Find where the given text appears and provide that cell's center as (X, Y) coordinate. 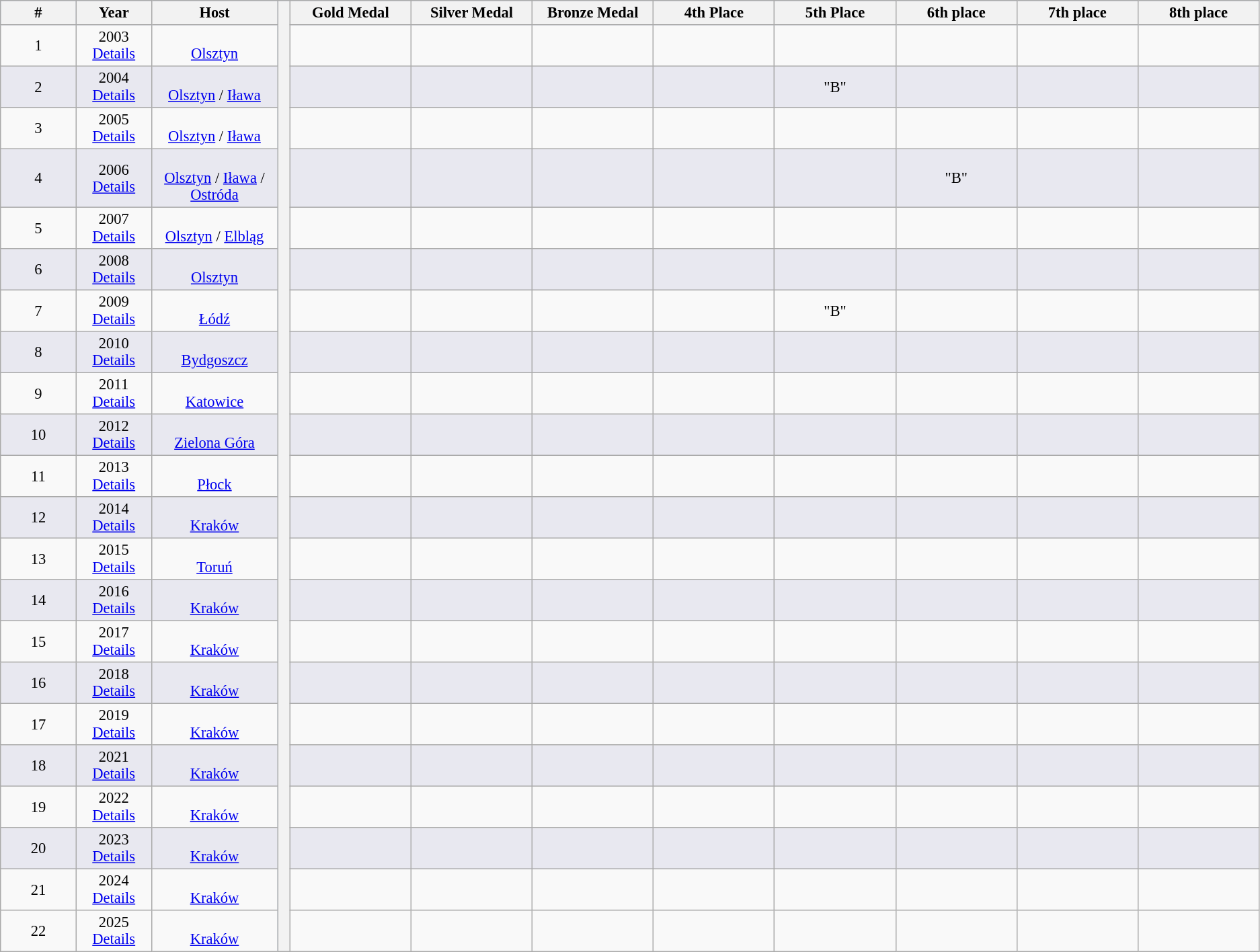
20 (38, 848)
8 (38, 352)
Toruń (214, 559)
19 (38, 807)
2010Details (114, 352)
2012Details (114, 435)
# (38, 13)
2024Details (114, 889)
18 (38, 766)
1 (38, 46)
Płock (214, 476)
4 (38, 177)
Bydgoszcz (214, 352)
2 (38, 87)
2007Details (114, 228)
10 (38, 435)
3 (38, 128)
2006Details (114, 177)
Olsztyn / Iława / Ostróda (214, 177)
2008Details (114, 270)
6th place (956, 13)
14 (38, 600)
Bronze Medal (593, 13)
2017Details (114, 641)
16 (38, 683)
11 (38, 476)
Silver Medal (471, 13)
Katowice (214, 393)
2021Details (114, 766)
2009Details (114, 311)
Host (214, 13)
2016Details (114, 600)
2003Details (114, 46)
9 (38, 393)
2011Details (114, 393)
5th Place (835, 13)
2023Details (114, 848)
5 (38, 228)
2015Details (114, 559)
Łódź (214, 311)
2013Details (114, 476)
17 (38, 724)
6 (38, 270)
13 (38, 559)
2018Details (114, 683)
12 (38, 518)
Year (114, 13)
2025Details (114, 931)
2019Details (114, 724)
8th place (1198, 13)
Zielona Góra (214, 435)
15 (38, 641)
4th Place (714, 13)
21 (38, 889)
Gold Medal (350, 13)
2022Details (114, 807)
7 (38, 311)
7th place (1077, 13)
2014Details (114, 518)
2005Details (114, 128)
Olsztyn / Elbląg (214, 228)
22 (38, 931)
2004Details (114, 87)
